Determine the [X, Y] coordinate at the center of the cell enclosing the given text.  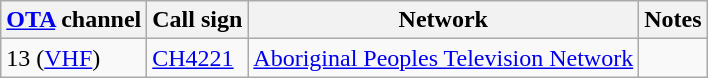
Aboriginal Peoples Television Network [444, 58]
CH4221 [198, 58]
Network [444, 20]
13 (VHF) [74, 58]
OTA channel [74, 20]
Notes [673, 20]
Call sign [198, 20]
